Provide the (X, Y) coordinate of the cell's center where the given text is located.  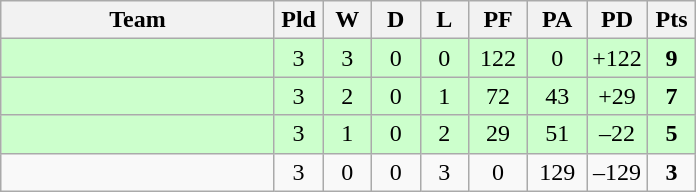
W (348, 20)
Pts (672, 20)
72 (498, 96)
PF (498, 20)
–129 (618, 172)
–22 (618, 134)
129 (558, 172)
Pld (298, 20)
PA (558, 20)
29 (498, 134)
9 (672, 58)
51 (558, 134)
+122 (618, 58)
L (444, 20)
PD (618, 20)
43 (558, 96)
Team (138, 20)
122 (498, 58)
D (396, 20)
5 (672, 134)
+29 (618, 96)
7 (672, 96)
